Capture the cell that displays the provided text and extract its [X, Y] central coordinate. 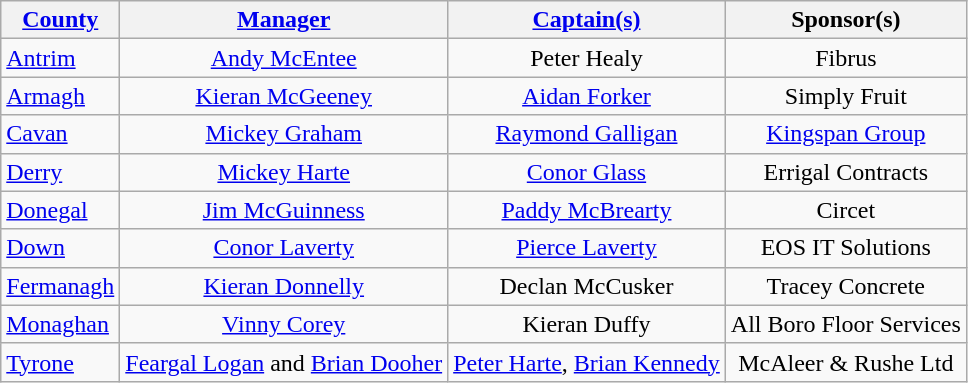
Andy McEntee [284, 58]
Pierce Laverty [587, 248]
Jim McGuinness [284, 210]
Aidan Forker [587, 96]
Conor Laverty [284, 248]
Mickey Graham [284, 134]
Paddy McBrearty [587, 210]
Peter Healy [587, 58]
Derry [60, 172]
Peter Harte, Brian Kennedy [587, 362]
Tyrone [60, 362]
Fibrus [846, 58]
Cavan [60, 134]
Kingspan Group [846, 134]
McAleer & Rushe Ltd [846, 362]
Mickey Harte [284, 172]
Kieran Donnelly [284, 286]
Simply Fruit [846, 96]
Feargal Logan and Brian Dooher [284, 362]
Captain(s) [587, 20]
County [60, 20]
Manager [284, 20]
Armagh [60, 96]
Donegal [60, 210]
Down [60, 248]
Fermanagh [60, 286]
EOS IT Solutions [846, 248]
Circet [846, 210]
Kieran Duffy [587, 324]
Conor Glass [587, 172]
Antrim [60, 58]
Raymond Galligan [587, 134]
Declan McCusker [587, 286]
All Boro Floor Services [846, 324]
Vinny Corey [284, 324]
Tracey Concrete [846, 286]
Monaghan [60, 324]
Errigal Contracts [846, 172]
Sponsor(s) [846, 20]
Kieran McGeeney [284, 96]
